Determine the [x, y] coordinate at the center of the cell enclosing the given text.  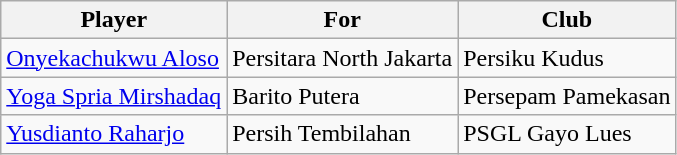
Persih Tembilahan [342, 134]
Persepam Pamekasan [567, 96]
Yoga Spria Mirshadaq [114, 96]
Club [567, 20]
Persitara North Jakarta [342, 58]
Player [114, 20]
PSGL Gayo Lues [567, 134]
Yusdianto Raharjo [114, 134]
For [342, 20]
Onyekachukwu Aloso [114, 58]
Barito Putera [342, 96]
Persiku Kudus [567, 58]
